Capture the cell that displays the provided text and extract its [X, Y] central coordinate. 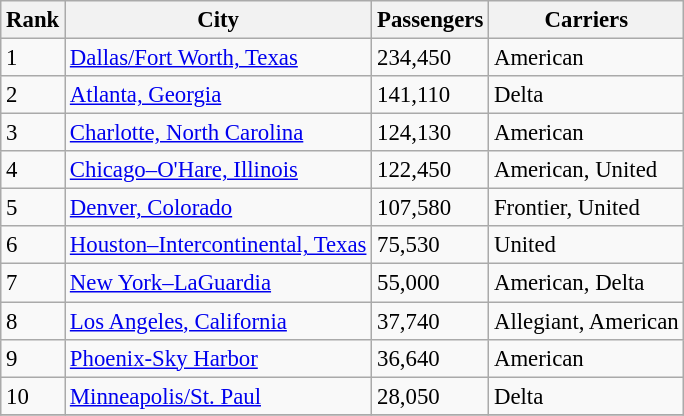
124,130 [430, 133]
6 [33, 245]
5 [33, 208]
28,050 [430, 396]
1 [33, 58]
Charlotte, North Carolina [218, 133]
Atlanta, Georgia [218, 95]
Dallas/Fort Worth, Texas [218, 58]
234,450 [430, 58]
37,740 [430, 321]
141,110 [430, 95]
Frontier, United [586, 208]
New York–LaGuardia [218, 283]
75,530 [430, 245]
107,580 [430, 208]
Carriers [586, 20]
2 [33, 95]
Passengers [430, 20]
7 [33, 283]
Allegiant, American [586, 321]
55,000 [430, 283]
American, Delta [586, 283]
36,640 [430, 358]
8 [33, 321]
3 [33, 133]
Chicago–O'Hare, Illinois [218, 170]
City [218, 20]
United [586, 245]
American, United [586, 170]
Denver, Colorado [218, 208]
122,450 [430, 170]
Los Angeles, California [218, 321]
Houston–Intercontinental, Texas [218, 245]
Rank [33, 20]
Phoenix-Sky Harbor [218, 358]
4 [33, 170]
10 [33, 396]
Minneapolis/St. Paul [218, 396]
9 [33, 358]
